Provide the (x, y) coordinate of the cell's center where the given text is located.  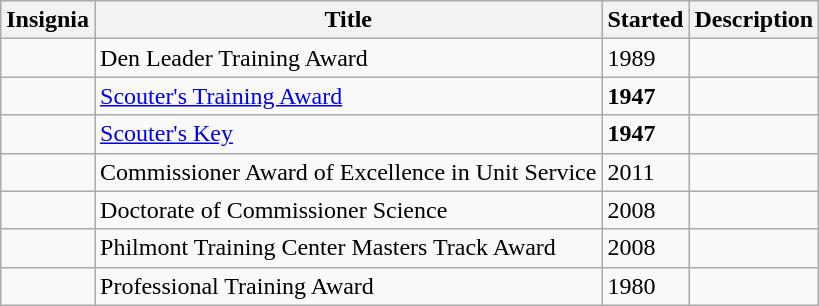
1989 (646, 58)
Description (754, 20)
Den Leader Training Award (348, 58)
Professional Training Award (348, 286)
Title (348, 20)
Started (646, 20)
2011 (646, 172)
Scouter's Training Award (348, 96)
Commissioner Award of Excellence in Unit Service (348, 172)
1980 (646, 286)
Doctorate of Commissioner Science (348, 210)
Philmont Training Center Masters Track Award (348, 248)
Scouter's Key (348, 134)
Insignia (48, 20)
